Locate the cell with the specified text and output its [X, Y] center coordinate. 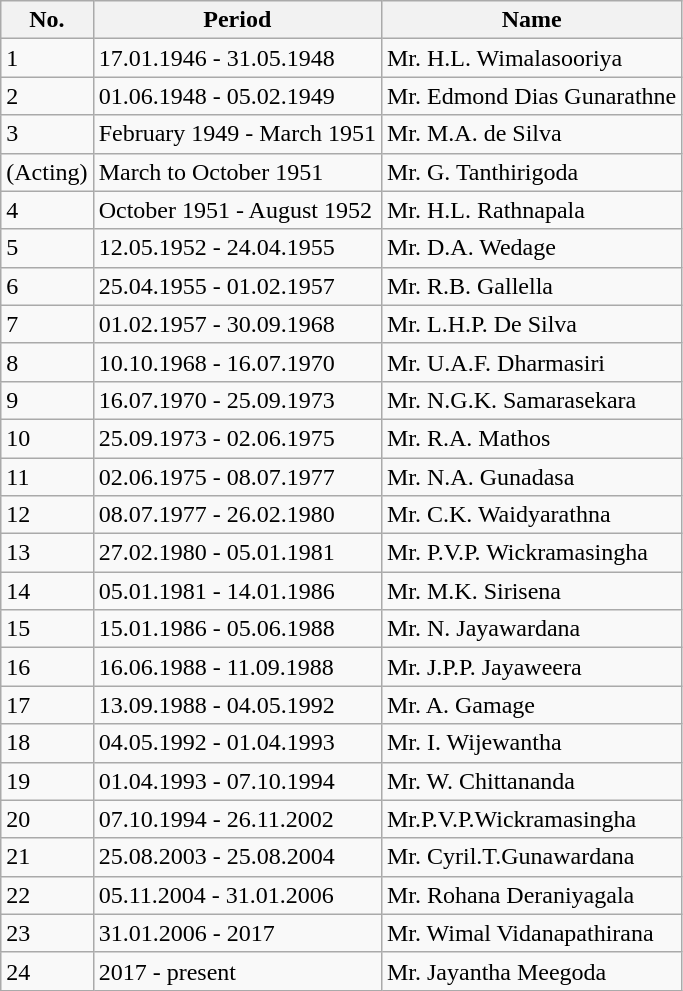
02.06.1975 - 08.07.1977 [237, 477]
8 [47, 362]
27.02.1980 - 05.01.1981 [237, 553]
Mr. H.L. Wimalasooriya [531, 58]
31.01.2006 - 2017 [237, 933]
14 [47, 591]
1 [47, 58]
12 [47, 515]
13 [47, 553]
Mr. N.G.K. Samarasekara [531, 400]
11 [47, 477]
Mr. U.A.F. Dharmasiri [531, 362]
9 [47, 400]
February 1949 - March 1951 [237, 134]
Period [237, 20]
Mr. Jayantha Meegoda [531, 971]
21 [47, 857]
Mr. A. Gamage [531, 705]
16.07.1970 - 25.09.1973 [237, 400]
01.02.1957 - 30.09.1968 [237, 324]
Mr. Rohana Deraniyagala [531, 895]
05.01.1981 - 14.01.1986 [237, 591]
Mr. N. Jayawardana [531, 629]
(Acting) [47, 172]
Mr. R.B. Gallella [531, 286]
Name [531, 20]
Mr. J.P.P. Jayaweera [531, 667]
Mr. Cyril.T.Gunawardana [531, 857]
17 [47, 705]
17.01.1946 - 31.05.1948 [237, 58]
05.11.2004 - 31.01.2006 [237, 895]
15.01.1986 - 05.06.1988 [237, 629]
04.05.1992 - 01.04.1993 [237, 743]
16 [47, 667]
25.04.1955 - 01.02.1957 [237, 286]
10.10.1968 - 16.07.1970 [237, 362]
Mr. C.K. Waidyarathna [531, 515]
20 [47, 819]
22 [47, 895]
13.09.1988 - 04.05.1992 [237, 705]
19 [47, 781]
2017 - present [237, 971]
Mr. M.K. Sirisena [531, 591]
6 [47, 286]
18 [47, 743]
24 [47, 971]
08.07.1977 - 26.02.1980 [237, 515]
Mr. Wimal Vidanapathirana [531, 933]
07.10.1994 - 26.11.2002 [237, 819]
Mr. R.A. Mathos [531, 438]
10 [47, 438]
Mr. W. Chittananda [531, 781]
October 1951 - August 1952 [237, 210]
Mr.P.V.P.Wickramasingha [531, 819]
Mr. D.A. Wedage [531, 248]
5 [47, 248]
01.04.1993 - 07.10.1994 [237, 781]
Mr. M.A. de Silva [531, 134]
3 [47, 134]
No. [47, 20]
7 [47, 324]
Mr. I. Wijewantha [531, 743]
01.06.1948 - 05.02.1949 [237, 96]
March to October 1951 [237, 172]
15 [47, 629]
Mr. Edmond Dias Gunarathne [531, 96]
4 [47, 210]
25.08.2003 - 25.08.2004 [237, 857]
Mr. H.L. Rathnapala [531, 210]
Mr. L.H.P. De Silva [531, 324]
Mr. P.V.P. Wickramasingha [531, 553]
Mr. G. Tanthirigoda [531, 172]
Mr. N.A. Gunadasa [531, 477]
25.09.1973 - 02.06.1975 [237, 438]
16.06.1988 - 11.09.1988 [237, 667]
2 [47, 96]
12.05.1952 - 24.04.1955 [237, 248]
23 [47, 933]
